Return (X, Y) of the center of cell containing provided text 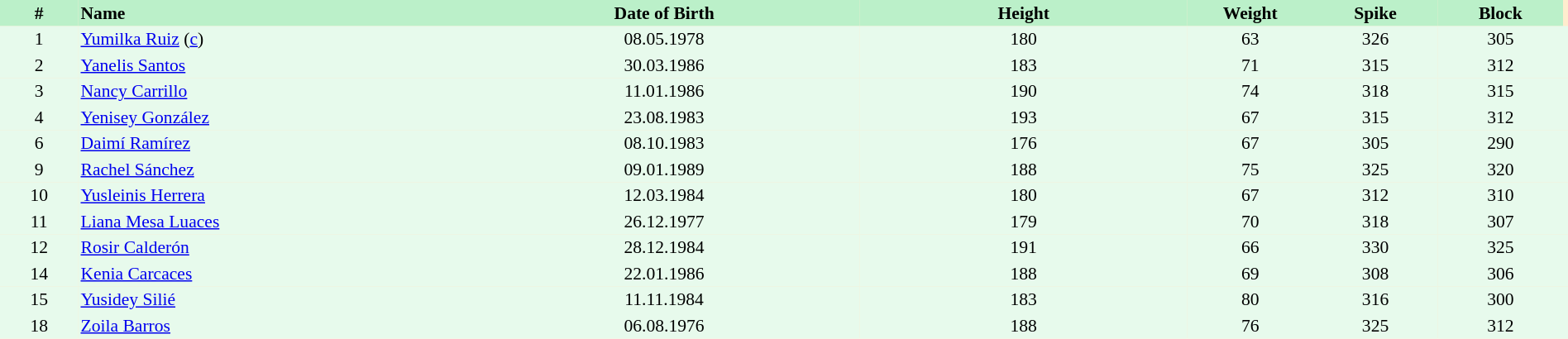
Rachel Sánchez (273, 169)
18 (39, 326)
30.03.1986 (664, 65)
Name (273, 13)
12.03.1984 (664, 195)
# (39, 13)
193 (1024, 117)
23.08.1983 (664, 117)
Weight (1250, 13)
76 (1250, 326)
9 (39, 169)
2 (39, 65)
12 (39, 248)
08.05.1978 (664, 40)
330 (1374, 248)
Rosir Calderón (273, 248)
Zoila Barros (273, 326)
Yenisey González (273, 117)
10 (39, 195)
06.08.1976 (664, 326)
179 (1024, 222)
69 (1250, 274)
22.01.1986 (664, 274)
310 (1500, 195)
307 (1500, 222)
11.11.1984 (664, 299)
80 (1250, 299)
Yumilka Ruiz (c) (273, 40)
Block (1500, 13)
320 (1500, 169)
191 (1024, 248)
326 (1374, 40)
15 (39, 299)
26.12.1977 (664, 222)
Daimí Ramírez (273, 144)
08.10.1983 (664, 144)
316 (1374, 299)
66 (1250, 248)
Date of Birth (664, 13)
Spike (1374, 13)
Kenia Carcaces (273, 274)
306 (1500, 274)
290 (1500, 144)
190 (1024, 91)
Nancy Carrillo (273, 91)
4 (39, 117)
14 (39, 274)
Yusleinis Herrera (273, 195)
71 (1250, 65)
176 (1024, 144)
09.01.1989 (664, 169)
Yusidey Silié (273, 299)
3 (39, 91)
11.01.1986 (664, 91)
Height (1024, 13)
6 (39, 144)
Yanelis Santos (273, 65)
70 (1250, 222)
308 (1374, 274)
1 (39, 40)
74 (1250, 91)
11 (39, 222)
300 (1500, 299)
Liana Mesa Luaces (273, 222)
28.12.1984 (664, 248)
63 (1250, 40)
75 (1250, 169)
